Return [x, y] of the center of cell containing provided text 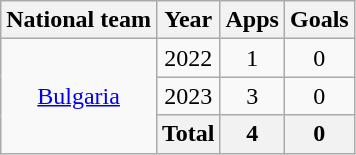
3 [252, 96]
4 [252, 134]
1 [252, 58]
Bulgaria [79, 96]
Goals [319, 20]
Apps [252, 20]
Total [188, 134]
Year [188, 20]
2022 [188, 58]
National team [79, 20]
2023 [188, 96]
